Locate the cell with the specified text and output its [X, Y] center coordinate. 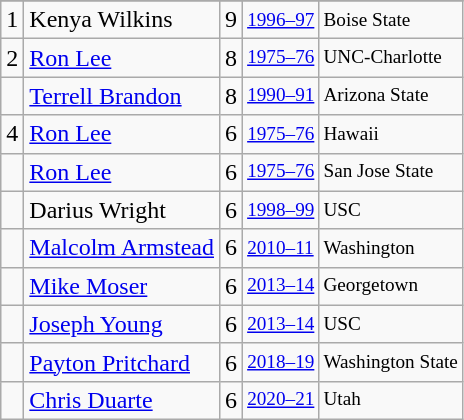
Malcolm Armstead [122, 248]
Kenya Wilkins [122, 20]
2020–21 [281, 400]
1 [12, 20]
4 [12, 134]
Chris Duarte [122, 400]
Hawaii [391, 134]
Darius Wright [122, 210]
San Jose State [391, 172]
1990–91 [281, 96]
Boise State [391, 20]
2018–19 [281, 362]
Payton Pritchard [122, 362]
Washington State [391, 362]
Utah [391, 400]
2010–11 [281, 248]
1996–97 [281, 20]
Arizona State [391, 96]
2 [12, 58]
9 [232, 20]
Terrell Brandon [122, 96]
Washington [391, 248]
1998–99 [281, 210]
Georgetown [391, 286]
Mike Moser [122, 286]
Joseph Young [122, 324]
UNC-Charlotte [391, 58]
